Capture the cell that displays the provided text and extract its [x, y] central coordinate. 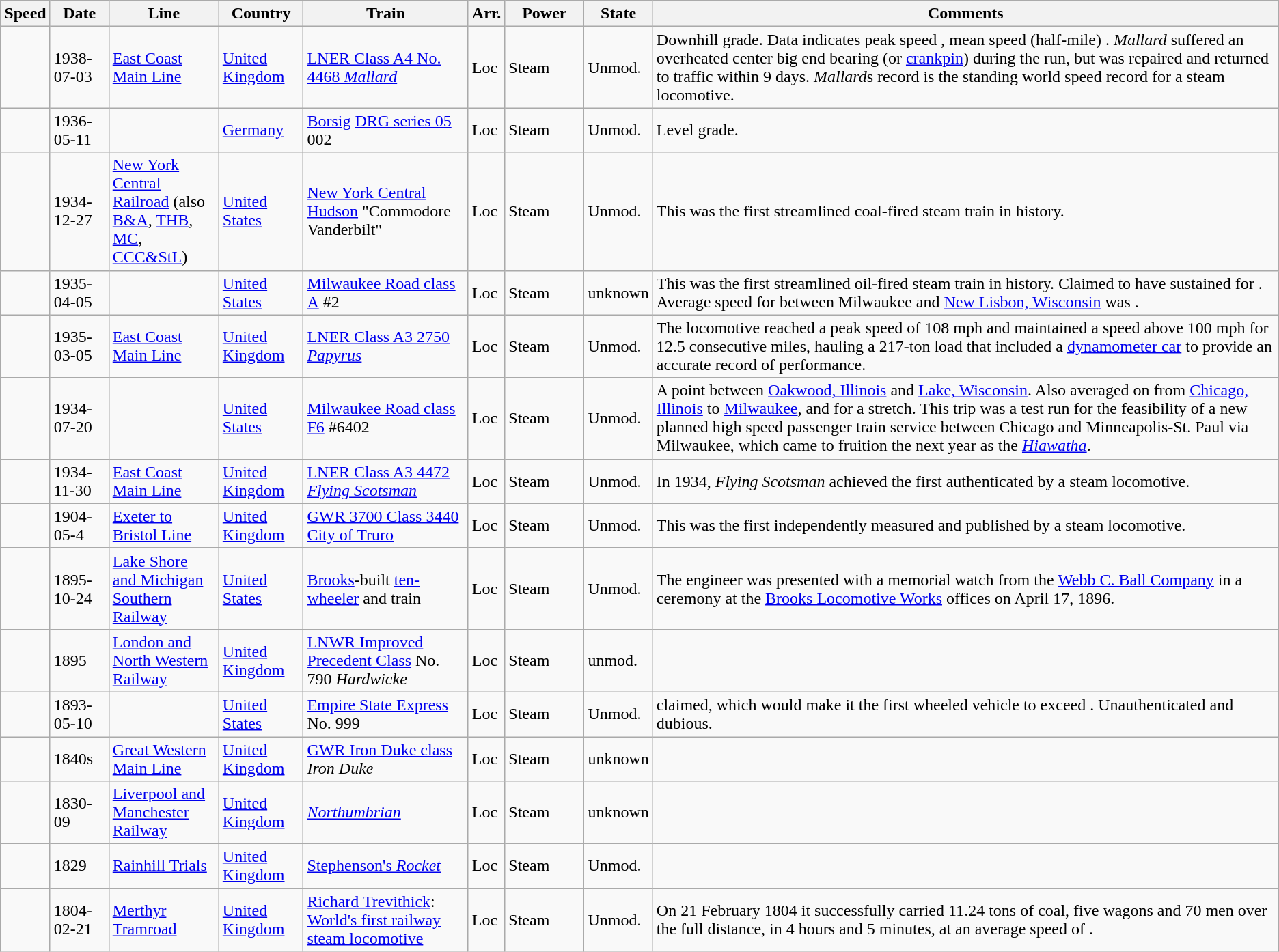
Stephenson's Rocket [385, 866]
1804-02-21 [79, 920]
LNER Class A3 4472 Flying Scotsman [385, 481]
1895-10-24 [79, 589]
This was the first independently measured and published by a steam locomotive. [965, 526]
LNER Class A4 No. 4468 Mallard [385, 67]
1934-11-30 [79, 481]
1934-12-27 [79, 212]
This was the first streamlined coal-fired steam train in history. [965, 212]
claimed, which would make it the first wheeled vehicle to exceed . Unauthenticated and dubious. [965, 714]
Line [164, 14]
Arr. [486, 14]
Milwaukee Road class F6 #6402 [385, 418]
Northumbrian [385, 813]
Germany [261, 130]
Comments [965, 14]
New York Central Railroad (also B&A, THB, MC, CCC&StL) [164, 212]
Level grade. [965, 130]
Borsig DRG series 05 002 [385, 130]
Lake Shore and Michigan Southern Railway [164, 589]
London and North Western Railway [164, 660]
Richard Trevithick:World's first railway steam locomotive [385, 920]
1840s [79, 758]
1934-07-20 [79, 418]
1936-05-11 [79, 130]
1830-09 [79, 813]
State [618, 14]
Milwaukee Road class A #2 [385, 292]
1935-03-05 [79, 346]
Power [545, 14]
Rainhill Trials [164, 866]
1893-05-10 [79, 714]
Country [261, 14]
Brooks-built ten-wheeler and train [385, 589]
1829 [79, 866]
1895 [79, 660]
Merthyr Tramroad [164, 920]
Liverpool and Manchester Railway [164, 813]
Empire State Express No. 999 [385, 714]
LNWR Improved Precedent Class No. 790 Hardwicke [385, 660]
LNER Class A3 2750 Papyrus [385, 346]
In 1934, Flying Scotsman achieved the first authenticated by a steam locomotive. [965, 481]
Great Western Main Line [164, 758]
1935-04-05 [79, 292]
1904-05-4 [79, 526]
Date [79, 14]
1938-07-03 [79, 67]
New York Central Hudson "Commodore Vanderbilt" [385, 212]
Speed [25, 14]
unmod. [618, 660]
Exeter to Bristol Line [164, 526]
Train [385, 14]
GWR 3700 Class 3440 City of Truro [385, 526]
GWR Iron Duke class Iron Duke [385, 758]
